Return the [x, y] coordinate for the center point of the cell that contains the specified text.  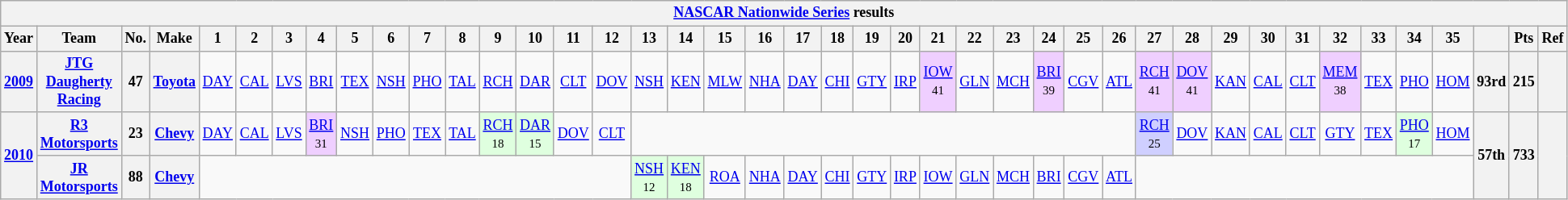
6 [391, 39]
24 [1049, 39]
R3 Motorsports [79, 134]
KEN [685, 81]
28 [1192, 39]
RCH25 [1154, 134]
8 [462, 39]
9 [498, 39]
Toyota [175, 81]
13 [650, 39]
2009 [19, 81]
MEM38 [1340, 81]
34 [1414, 39]
MLW [724, 81]
IOW [938, 177]
88 [136, 177]
4 [322, 39]
10 [535, 39]
18 [837, 39]
21 [938, 39]
57th [1492, 155]
29 [1231, 39]
5 [356, 39]
RCH18 [498, 134]
17 [803, 39]
1 [217, 39]
733 [1524, 155]
31 [1303, 39]
NSH12 [650, 177]
25 [1083, 39]
16 [765, 39]
PHO17 [1414, 134]
Year [19, 39]
2010 [19, 155]
33 [1379, 39]
26 [1119, 39]
Ref [1553, 39]
19 [872, 39]
11 [573, 39]
DAR15 [535, 134]
3 [289, 39]
93rd [1492, 81]
Team [79, 39]
2 [254, 39]
35 [1453, 39]
KEN18 [685, 177]
27 [1154, 39]
Make [175, 39]
15 [724, 39]
NASCAR Nationwide Series results [784, 13]
DOV41 [1192, 81]
215 [1524, 81]
7 [427, 39]
ROA [724, 177]
BRI31 [322, 134]
JR Motorsports [79, 177]
30 [1267, 39]
32 [1340, 39]
20 [905, 39]
No. [136, 39]
14 [685, 39]
RCH41 [1154, 81]
DAR [535, 81]
22 [975, 39]
12 [612, 39]
47 [136, 81]
JTG Daugherty Racing [79, 81]
RCH [498, 81]
Pts [1524, 39]
BRI39 [1049, 81]
IOW41 [938, 81]
